From the cell containing the given text, extract its center point as (X, Y) coordinate. 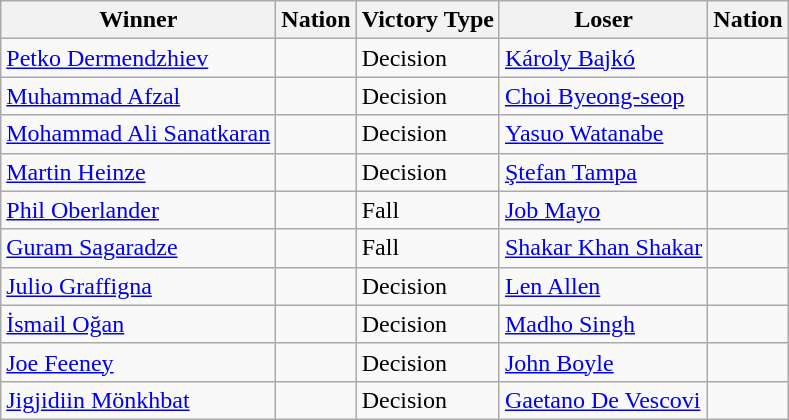
Mohammad Ali Sanatkaran (138, 134)
Winner (138, 20)
İsmail Oğan (138, 324)
Julio Graffigna (138, 286)
Madho Singh (603, 324)
Len Allen (603, 286)
Shakar Khan Shakar (603, 248)
Muhammad Afzal (138, 96)
Petko Dermendzhiev (138, 58)
Yasuo Watanabe (603, 134)
John Boyle (603, 362)
Guram Sagaradze (138, 248)
Gaetano De Vescovi (603, 400)
Job Mayo (603, 210)
Joe Feeney (138, 362)
Martin Heinze (138, 172)
Ştefan Tampa (603, 172)
Loser (603, 20)
Károly Bajkó (603, 58)
Phil Oberlander (138, 210)
Jigjidiin Mönkhbat (138, 400)
Choi Byeong-seop (603, 96)
Victory Type (428, 20)
